Detect which cell encompasses the target text, then output its (X, Y) center coordinate. 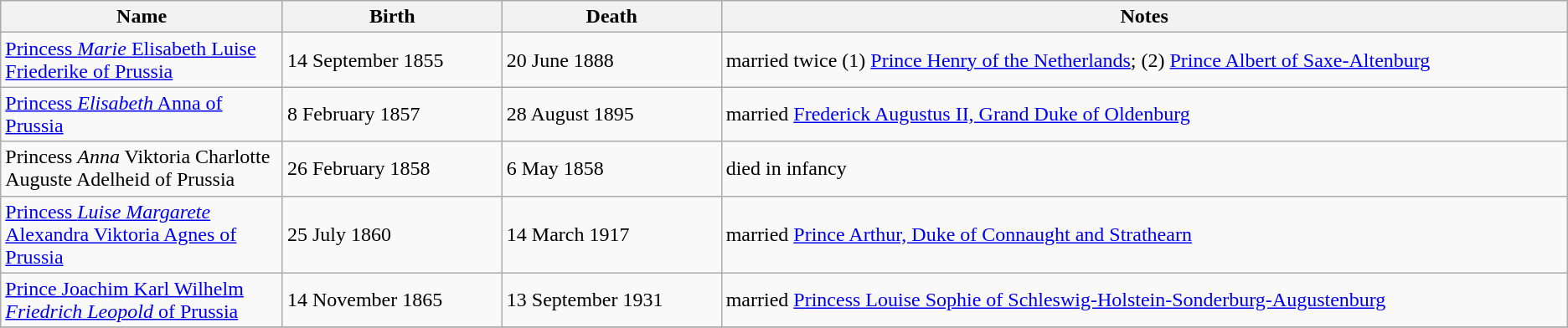
Death (611, 17)
26 February 1858 (392, 169)
died in infancy (1144, 169)
Princess Marie Elisabeth Luise Friederike of Prussia (142, 60)
20 June 1888 (611, 60)
married Frederick Augustus II, Grand Duke of Oldenburg (1144, 114)
28 August 1895 (611, 114)
14 November 1865 (392, 300)
Princess Elisabeth Anna of Prussia (142, 114)
25 July 1860 (392, 234)
14 March 1917 (611, 234)
married twice (1) Prince Henry of the Netherlands; (2) Prince Albert of Saxe-Altenburg (1144, 60)
married Prince Arthur, Duke of Connaught and Strathearn (1144, 234)
Prince Joachim Karl Wilhelm Friedrich Leopold of Prussia (142, 300)
13 September 1931 (611, 300)
Notes (1144, 17)
married Princess Louise Sophie of Schleswig-Holstein-Sonderburg-Augustenburg (1144, 300)
8 February 1857 (392, 114)
Birth (392, 17)
14 September 1855 (392, 60)
Princess Anna Viktoria Charlotte Auguste Adelheid of Prussia (142, 169)
Name (142, 17)
6 May 1858 (611, 169)
Princess Luise Margarete Alexandra Viktoria Agnes of Prussia (142, 234)
